Output the [x, y] coordinate of the center of the cell containing the given text.  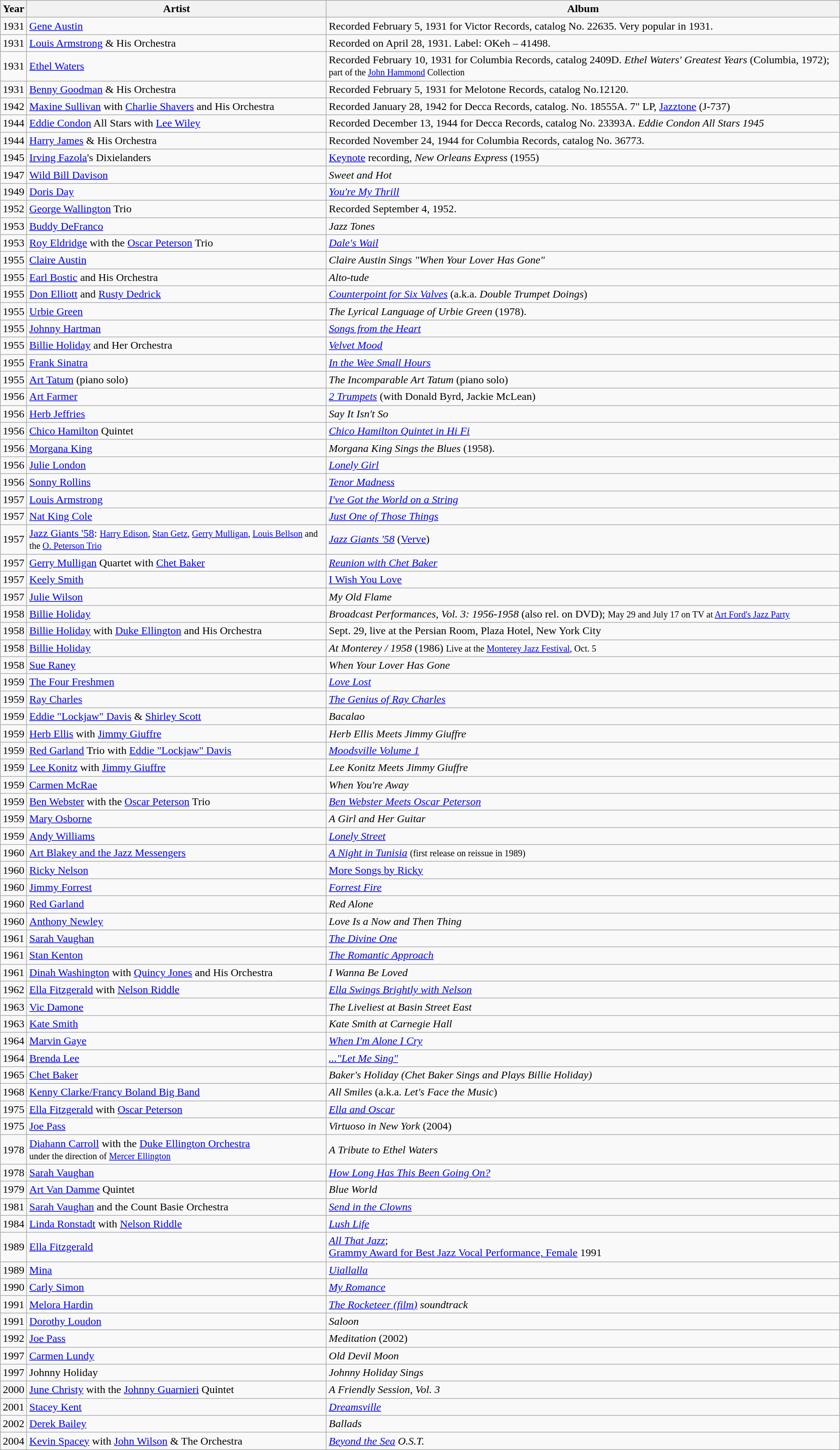
Send in the Clowns [583, 1207]
Artist [177, 9]
Frank Sinatra [177, 363]
1947 [13, 175]
Beyond the Sea O.S.T. [583, 1441]
Carly Simon [177, 1287]
Moodsville Volume 1 [583, 750]
My Old Flame [583, 597]
Kate Smith at Carnegie Hall [583, 1024]
Johnny Hartman [177, 329]
Forrest Fire [583, 887]
Carmen McRae [177, 785]
2001 [13, 1407]
Say It Isn't So [583, 414]
Saloon [583, 1321]
Dreamsville [583, 1407]
Art Van Damme Quintet [177, 1190]
Ben Webster Meets Oscar Peterson [583, 802]
Lonely Street [583, 836]
Johnny Holiday Sings [583, 1373]
My Romance [583, 1287]
Diahann Carroll with the Duke Ellington Orchestraunder the direction of Mercer Ellington [177, 1150]
At Monterey / 1958 (1986) Live at the Monterey Jazz Festival, Oct. 5 [583, 648]
Ballads [583, 1424]
Claire Austin [177, 260]
The Divine One [583, 938]
Kenny Clarke/Francy Boland Big Band [177, 1092]
1981 [13, 1207]
Dale's Wail [583, 243]
Brenda Lee [177, 1058]
Billie Holiday with Duke Ellington and His Orchestra [177, 631]
Alto-tude [583, 277]
Art Farmer [177, 397]
Gerry Mulligan Quartet with Chet Baker [177, 563]
The Romantic Approach [583, 955]
Billie Holiday and Her Orchestra [177, 346]
The Four Freshmen [177, 682]
Stan Kenton [177, 955]
Sonny Rollins [177, 482]
1992 [13, 1338]
I've Got the World on a String [583, 499]
Irving Fazola's Dixielanders [177, 158]
Baker's Holiday (Chet Baker Sings and Plays Billie Holiday) [583, 1075]
Tenor Madness [583, 482]
You're My Thrill [583, 192]
The Incomparable Art Tatum (piano solo) [583, 380]
1942 [13, 106]
Virtuoso in New York (2004) [583, 1126]
All Smiles (a.k.a. Let's Face the Music) [583, 1092]
Ray Charles [177, 699]
Herb Ellis Meets Jimmy Giuffre [583, 733]
2002 [13, 1424]
Morgana King [177, 448]
1949 [13, 192]
Recorded February 5, 1931 for Melotone Records, catalog No.12120. [583, 89]
Bacalao [583, 716]
Marvin Gaye [177, 1041]
Kevin Spacey with John Wilson & The Orchestra [177, 1441]
Chet Baker [177, 1075]
1968 [13, 1092]
Derek Bailey [177, 1424]
1962 [13, 990]
Lush Life [583, 1224]
2004 [13, 1441]
Ella Fitzgerald with Nelson Riddle [177, 990]
Ben Webster with the Oscar Peterson Trio [177, 802]
1965 [13, 1075]
The Rocketeer (film) soundtrack [583, 1304]
Louis Armstrong [177, 499]
I Wanna Be Loved [583, 973]
Love Is a Now and Then Thing [583, 921]
The Genius of Ray Charles [583, 699]
Dinah Washington with Quincy Jones and His Orchestra [177, 973]
Recorded January 28, 1942 for Decca Records, catalog. No. 18555A. 7" LP, Jazztone (J-737) [583, 106]
Sept. 29, live at the Persian Room, Plaza Hotel, New York City [583, 631]
Claire Austin Sings "When Your Lover Has Gone" [583, 260]
A Friendly Session, Vol. 3 [583, 1390]
2 Trumpets (with Donald Byrd, Jackie McLean) [583, 397]
Dorothy Loudon [177, 1321]
Jazz Tones [583, 226]
Jazz Giants '58 (Verve) [583, 539]
Herb Jeffries [177, 414]
Anthony Newley [177, 921]
Eddie "Lockjaw" Davis & Shirley Scott [177, 716]
Mary Osborne [177, 819]
Maxine Sullivan with Charlie Shavers and His Orchestra [177, 106]
Reunion with Chet Baker [583, 563]
Ricky Nelson [177, 870]
1945 [13, 158]
More Songs by Ricky [583, 870]
Recorded February 5, 1931 for Victor Records, catalog No. 22635. Very popular in 1931. [583, 26]
Recorded September 4, 1952. [583, 209]
Roy Eldridge with the Oscar Peterson Trio [177, 243]
Jazz Giants '58: Harry Edison, Stan Getz, Gerry Mulligan, Louis Bellson and the O. Peterson Trio [177, 539]
Chico Hamilton Quintet in Hi Fi [583, 431]
Morgana King Sings the Blues (1958). [583, 448]
A Tribute to Ethel Waters [583, 1150]
Gene Austin [177, 26]
Don Elliott and Rusty Dedrick [177, 294]
Old Devil Moon [583, 1356]
Lonely Girl [583, 465]
Carmen Lundy [177, 1356]
Red Garland [177, 904]
Wild Bill Davison [177, 175]
Nat King Cole [177, 517]
1979 [13, 1190]
All That Jazz;Grammy Award for Best Jazz Vocal Performance, Female 1991 [583, 1247]
When I'm Alone I Cry [583, 1041]
Just One of Those Things [583, 517]
Eddie Condon All Stars with Lee Wiley [177, 123]
Songs from the Heart [583, 329]
Art Tatum (piano solo) [177, 380]
Louis Armstrong & His Orchestra [177, 43]
Recorded February 10, 1931 for Columbia Records, catalog 2409D. Ethel Waters' Greatest Years (Columbia, 1972); part of the John Hammond Collection [583, 66]
Vic Damone [177, 1007]
Keynote recording, New Orleans Express (1955) [583, 158]
The Liveliest at Basin Street East [583, 1007]
Jimmy Forrest [177, 887]
Recorded on April 28, 1931. Label: OKeh – 41498. [583, 43]
Counterpoint for Six Valves (a.k.a. Double Trumpet Doings) [583, 294]
Ella and Oscar [583, 1109]
1984 [13, 1224]
George Wallington Trio [177, 209]
Lee Konitz with Jimmy Giuffre [177, 767]
Uiallalla [583, 1270]
Doris Day [177, 192]
In the Wee Small Hours [583, 363]
Ella Swings Brightly with Nelson [583, 990]
Ella Fitzgerald [177, 1247]
Love Lost [583, 682]
Kate Smith [177, 1024]
Sarah Vaughan and the Count Basie Orchestra [177, 1207]
Herb Ellis with Jimmy Giuffre [177, 733]
Sue Raney [177, 665]
Red Garland Trio with Eddie "Lockjaw" Davis [177, 750]
Velvet Mood [583, 346]
Album [583, 9]
The Lyrical Language of Urbie Green (1978). [583, 311]
Johnny Holiday [177, 1373]
Art Blakey and the Jazz Messengers [177, 853]
Julie London [177, 465]
Earl Bostic and His Orchestra [177, 277]
Blue World [583, 1190]
Red Alone [583, 904]
Melora Hardin [177, 1304]
Urbie Green [177, 311]
..."Let Me Sing" [583, 1058]
Andy Williams [177, 836]
How Long Has This Been Going On? [583, 1173]
Mina [177, 1270]
Harry James & His Orchestra [177, 140]
1990 [13, 1287]
Broadcast Performances, Vol. 3: 1956-1958 (also rel. on DVD); May 29 and July 17 on TV at Art Ford's Jazz Party [583, 614]
Stacey Kent [177, 1407]
Ethel Waters [177, 66]
Recorded December 13, 1944 for Decca Records, catalog No. 23393A. Eddie Condon All Stars 1945 [583, 123]
Julie Wilson [177, 597]
June Christy with the Johnny Guarnieri Quintet [177, 1390]
Benny Goodman & His Orchestra [177, 89]
Lee Konitz Meets Jimmy Giuffre [583, 767]
Chico Hamilton Quintet [177, 431]
I Wish You Love [583, 580]
A Girl and Her Guitar [583, 819]
1952 [13, 209]
A Night in Tunisia (first release on reissue in 1989) [583, 853]
When Your Lover Has Gone [583, 665]
Buddy DeFranco [177, 226]
2000 [13, 1390]
Linda Ronstadt with Nelson Riddle [177, 1224]
Year [13, 9]
Ella Fitzgerald with Oscar Peterson [177, 1109]
Recorded November 24, 1944 for Columbia Records, catalog No. 36773. [583, 140]
Keely Smith [177, 580]
When You're Away [583, 785]
Sweet and Hot [583, 175]
Meditation (2002) [583, 1338]
